Return the (X, Y) coordinate for the center point of the cell that contains the specified text.  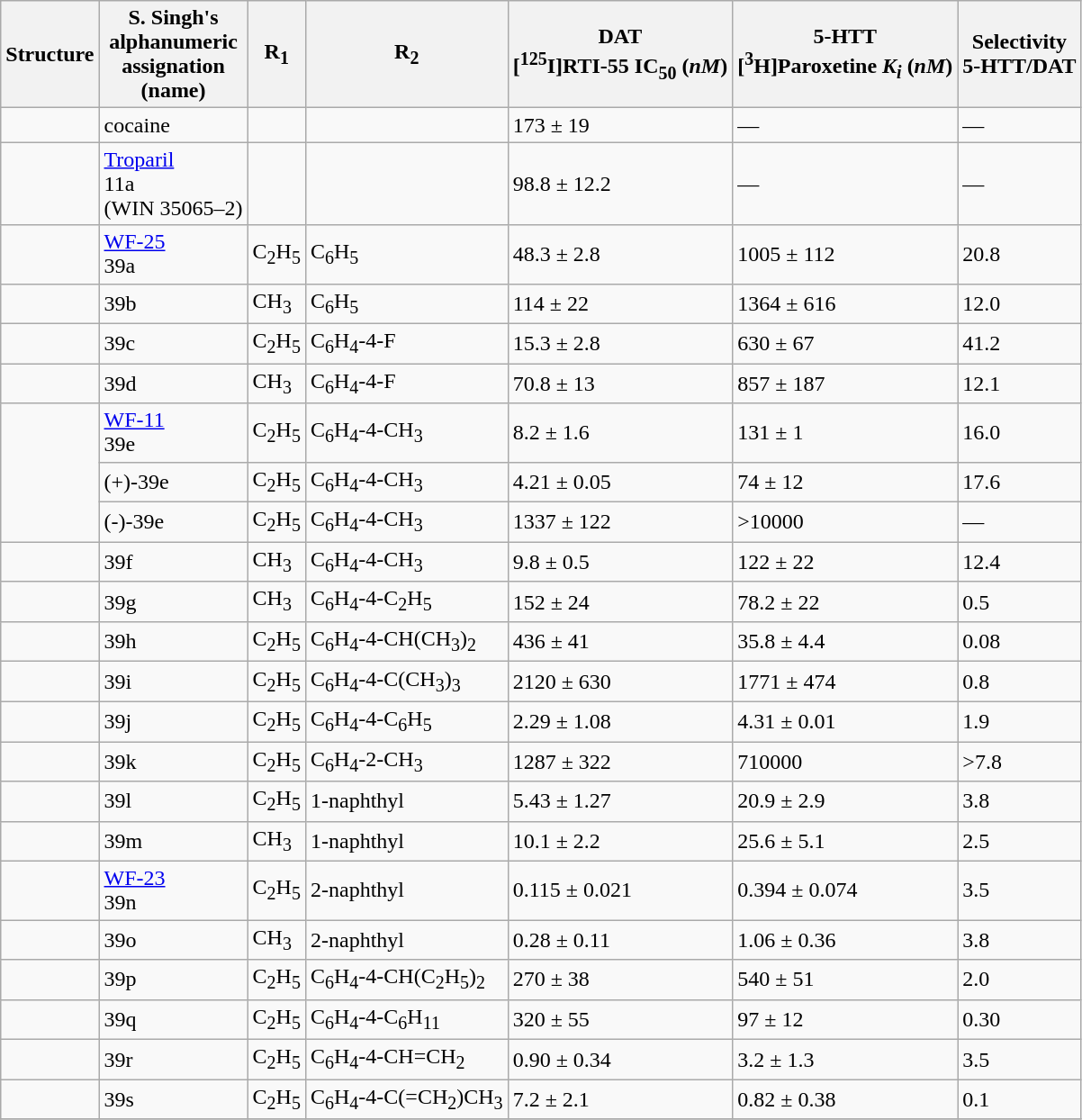
131 ± 1 (845, 432)
4.21 ± 0.05 (620, 482)
1364 ± 616 (845, 303)
39o (173, 940)
cocaine (173, 125)
0.394 ± 0.074 (845, 891)
R2 (407, 54)
20.8 (1019, 254)
114 ± 22 (620, 303)
Selectivity5-HTT/DAT (1019, 54)
320 ± 55 (620, 1019)
1287 ± 322 (620, 762)
WF-1139e (173, 432)
12.4 (1019, 562)
12.1 (1019, 384)
436 ± 41 (620, 641)
1005 ± 112 (845, 254)
C6H4-4-CH=CH2 (407, 1060)
C6H4-4-CH(CH3)2 (407, 641)
41.2 (1019, 343)
15.3 ± 2.8 (620, 343)
39m (173, 841)
78.2 ± 22 (845, 601)
39l (173, 801)
20.9 ± 2.9 (845, 801)
97 ± 12 (845, 1019)
C6H4-4-C(=CH2)CH3 (407, 1099)
Structure (50, 54)
>10000 (845, 521)
39d (173, 384)
S. Singh'salphanumericassignation(name) (173, 54)
39j (173, 721)
0.30 (1019, 1019)
3.2 ± 1.3 (845, 1060)
2.5 (1019, 841)
1.06 ± 0.36 (845, 940)
0.08 (1019, 641)
857 ± 187 (845, 384)
35.8 ± 4.4 (845, 641)
0.8 (1019, 682)
0.82 ± 0.38 (845, 1099)
70.8 ± 13 (620, 384)
48.3 ± 2.8 (620, 254)
1771 ± 474 (845, 682)
5.43 ± 1.27 (620, 801)
39f (173, 562)
152 ± 24 (620, 601)
710000 (845, 762)
122 ± 22 (845, 562)
173 ± 19 (620, 125)
0.28 ± 0.11 (620, 940)
2120 ± 630 (620, 682)
Troparil11a(WIN 35065–2) (173, 184)
2.29 ± 1.08 (620, 721)
39b (173, 303)
C6H4-4-C2H5 (407, 601)
630 ± 67 (845, 343)
0.5 (1019, 601)
39p (173, 980)
1.9 (1019, 721)
39r (173, 1060)
C6H4-4-C(CH3)3 (407, 682)
(-)-39e (173, 521)
7.2 ± 2.1 (620, 1099)
DAT[125I]RTI-55 IC50 (nM) (620, 54)
5-HTT[3H]Paroxetine Ki (nM) (845, 54)
540 ± 51 (845, 980)
2.0 (1019, 980)
12.0 (1019, 303)
39s (173, 1099)
98.8 ± 12.2 (620, 184)
(+)-39e (173, 482)
17.6 (1019, 482)
25.6 ± 5.1 (845, 841)
8.2 ± 1.6 (620, 432)
9.8 ± 0.5 (620, 562)
39q (173, 1019)
39g (173, 601)
WF-2539a (173, 254)
39i (173, 682)
C6H4-4-C6H5 (407, 721)
0.90 ± 0.34 (620, 1060)
R1 (276, 54)
16.0 (1019, 432)
0.115 ± 0.021 (620, 891)
>7.8 (1019, 762)
WF-2339n (173, 891)
4.31 ± 0.01 (845, 721)
39h (173, 641)
C6H4-4-C6H11 (407, 1019)
C6H4-4-CH(C2H5)2 (407, 980)
0.1 (1019, 1099)
39c (173, 343)
1337 ± 122 (620, 521)
270 ± 38 (620, 980)
39k (173, 762)
74 ± 12 (845, 482)
C6H4-2-CH3 (407, 762)
10.1 ± 2.2 (620, 841)
